Detect which cell encompasses the target text, then output its [X, Y] center coordinate. 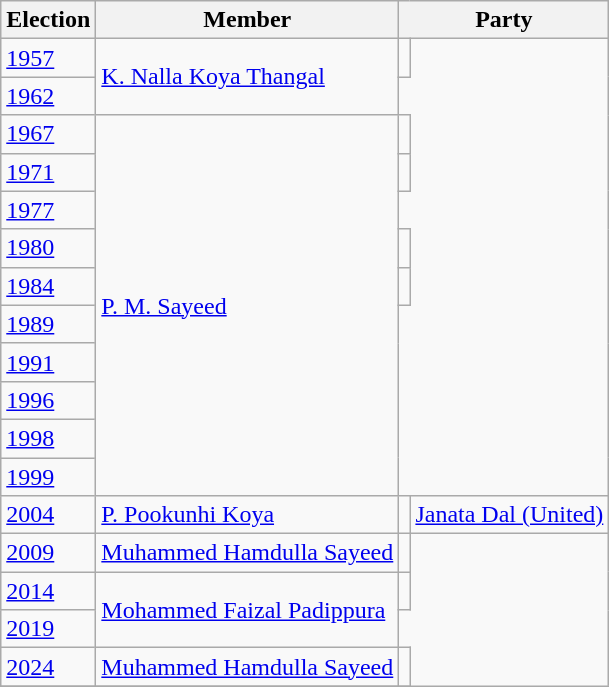
K. Nalla Koya Thangal [248, 77]
2009 [48, 553]
Janata Dal (United) [510, 515]
2004 [48, 515]
Mohammed Faizal Padippura [248, 610]
2014 [48, 591]
1967 [48, 134]
Party [504, 20]
1971 [48, 172]
1996 [48, 400]
1984 [48, 286]
2019 [48, 629]
P. Pookunhi Koya [248, 515]
1977 [48, 210]
1999 [48, 477]
1989 [48, 324]
1998 [48, 438]
1962 [48, 96]
P. M. Sayeed [248, 306]
1957 [48, 58]
1980 [48, 248]
2024 [48, 667]
Member [248, 20]
Election [48, 20]
1991 [48, 362]
